Scan for the cell matching the given text and deliver its (x, y) coordinate at center. 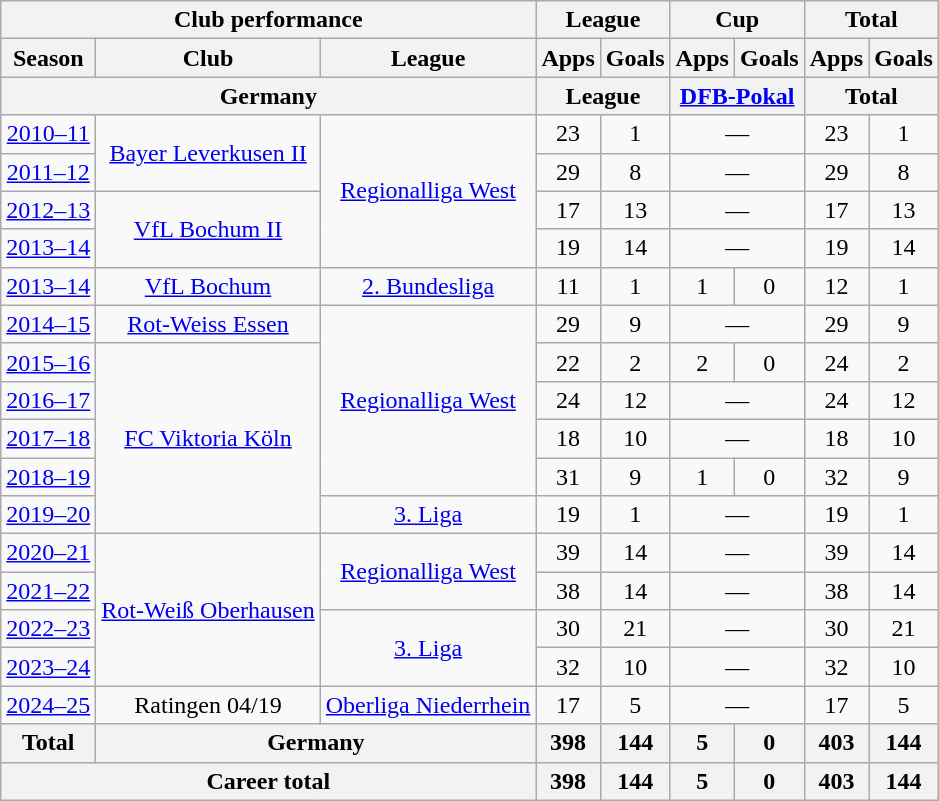
2014–15 (48, 324)
Bayer Leverkusen II (208, 153)
2011–12 (48, 172)
DFB-Pokal (737, 96)
Season (48, 58)
2010–11 (48, 134)
2. Bundesliga (428, 286)
2016–17 (48, 400)
2017–18 (48, 438)
2015–16 (48, 362)
Oberliga Niederrhein (428, 705)
Cup (737, 20)
2023–24 (48, 667)
VfL Bochum (208, 286)
Club performance (268, 20)
2022–23 (48, 629)
2020–21 (48, 553)
11 (568, 286)
2018–19 (48, 477)
FC Viktoria Köln (208, 438)
2024–25 (48, 705)
2012–13 (48, 210)
31 (568, 477)
Career total (268, 781)
Rot-Weiss Essen (208, 324)
VfL Bochum II (208, 229)
Club (208, 58)
2019–20 (48, 515)
2021–22 (48, 591)
Rot-Weiß Oberhausen (208, 610)
Ratingen 04/19 (208, 705)
22 (568, 362)
